From the cell containing the given text, extract its center point as (x, y) coordinate. 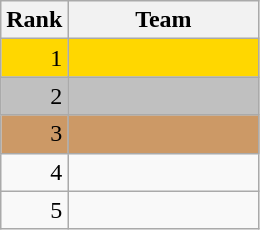
Rank (34, 20)
4 (34, 172)
2 (34, 96)
5 (34, 210)
1 (34, 58)
Team (164, 20)
3 (34, 134)
